Pinpoint the cell where the given text exists, returning its [x, y] midpoint coordinate. 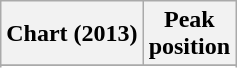
Peakposition [189, 34]
Chart (2013) [72, 34]
